Find where the given text appears and provide that cell's center as [X, Y] coordinate. 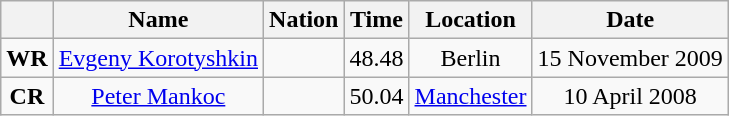
Berlin [470, 58]
50.04 [376, 96]
Location [470, 20]
Name [158, 20]
Time [376, 20]
15 November 2009 [630, 58]
CR [27, 96]
Nation [304, 20]
Date [630, 20]
Evgeny Korotyshkin [158, 58]
48.48 [376, 58]
Manchester [470, 96]
Peter Mankoc [158, 96]
WR [27, 58]
10 April 2008 [630, 96]
